Scan for the cell matching the given text and deliver its (x, y) coordinate at center. 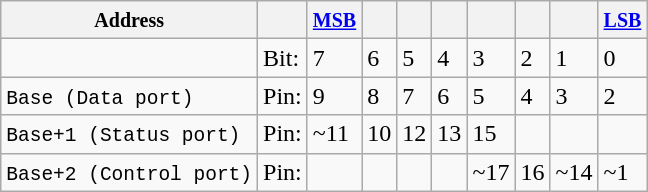
15 (491, 134)
~17 (491, 172)
12 (414, 134)
16 (532, 172)
~1 (622, 172)
8 (380, 96)
Bit: (283, 58)
~11 (334, 134)
10 (380, 134)
9 (334, 96)
Base+2 (Control port) (130, 172)
0 (622, 58)
13 (450, 134)
MSB (334, 20)
Base (Data port) (130, 96)
~14 (574, 172)
1 (574, 58)
Base+1 (Status port) (130, 134)
LSB (622, 20)
Address (130, 20)
